From the cell containing the given text, extract its center point as [X, Y] coordinate. 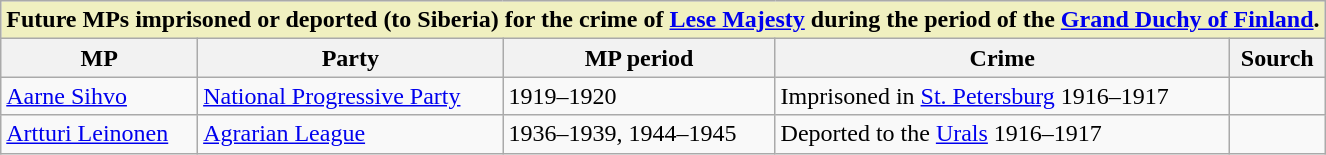
Imprisoned in St. Petersburg 1916–1917 [1002, 96]
MP period [639, 58]
1919–1920 [639, 96]
Artturi Leinonen [100, 134]
1936–1939, 1944–1945 [639, 134]
MP [100, 58]
Aarne Sihvo [100, 96]
Sourch [1277, 58]
Party [350, 58]
Future MPs imprisoned or deported (to Siberia) for the crime of Lese Majesty during the period of the Grand Duchy of Finland. [663, 20]
National Progressive Party [350, 96]
Deported to the Urals 1916–1917 [1002, 134]
Crime [1002, 58]
Agrarian League [350, 134]
